Capture the cell that displays the provided text and extract its [x, y] central coordinate. 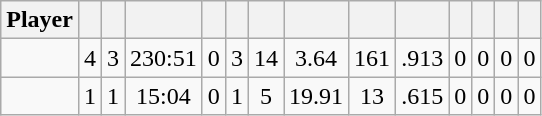
.615 [422, 96]
19.91 [316, 96]
4 [90, 58]
5 [266, 96]
Player [40, 20]
161 [372, 58]
230:51 [164, 58]
.913 [422, 58]
14 [266, 58]
15:04 [164, 96]
13 [372, 96]
3.64 [316, 58]
